Provide the (x, y) coordinate of the cell's center where the given text is located.  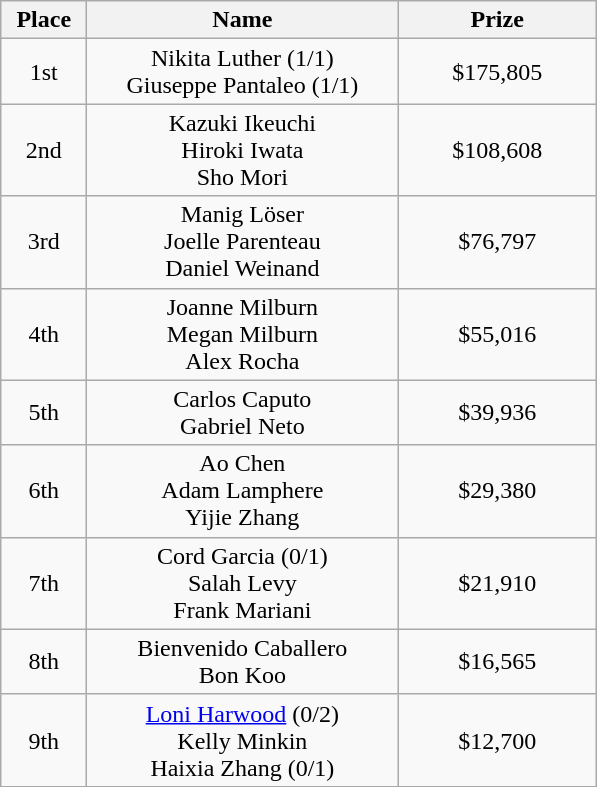
$76,797 (498, 242)
Loni Harwood (0/2)Kelly MinkinHaixia Zhang (0/1) (242, 740)
Carlos CaputoGabriel Neto (242, 412)
$29,380 (498, 491)
$175,805 (498, 72)
$12,700 (498, 740)
5th (44, 412)
Prize (498, 20)
$55,016 (498, 334)
8th (44, 662)
Joanne MilburnMegan MilburnAlex Rocha (242, 334)
2nd (44, 150)
6th (44, 491)
$108,608 (498, 150)
Place (44, 20)
4th (44, 334)
Name (242, 20)
Nikita Luther (1/1)Giuseppe Pantaleo (1/1) (242, 72)
Ao ChenAdam LamphereYijie Zhang (242, 491)
$39,936 (498, 412)
$21,910 (498, 583)
Bienvenido CaballeroBon Koo (242, 662)
Cord Garcia (0/1)Salah LevyFrank Mariani (242, 583)
$16,565 (498, 662)
7th (44, 583)
Kazuki IkeuchiHiroki IwataSho Mori (242, 150)
3rd (44, 242)
Manig LöserJoelle ParenteauDaniel Weinand (242, 242)
1st (44, 72)
9th (44, 740)
